Scan for the cell matching the given text and deliver its [X, Y] coordinate at center. 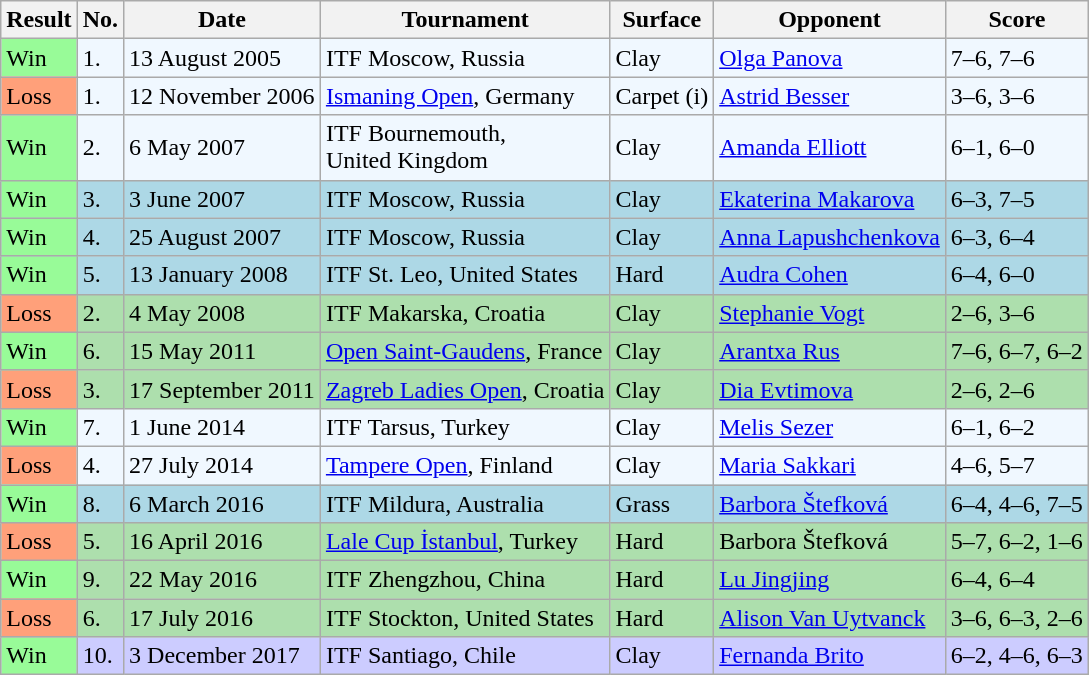
15 May 2011 [222, 351]
3 June 2007 [222, 199]
6–1, 6–2 [1016, 427]
6–2, 4–6, 6–3 [1016, 656]
Olga Panova [830, 58]
6 May 2007 [222, 148]
2–6, 2–6 [1016, 389]
Stephanie Vogt [830, 313]
27 July 2014 [222, 465]
Dia Evtimova [830, 389]
Audra Cohen [830, 275]
Zagreb Ladies Open, Croatia [465, 389]
Maria Sakkari [830, 465]
3–6, 6–3, 2–6 [1016, 618]
No. [100, 20]
7–6, 7–6 [1016, 58]
6–3, 6–4 [1016, 237]
3–6, 3–6 [1016, 96]
13 August 2005 [222, 58]
Carpet (i) [662, 96]
ITF Tarsus, Turkey [465, 427]
12 November 2006 [222, 96]
10. [100, 656]
7–6, 6–7, 6–2 [1016, 351]
8. [100, 503]
Lu Jingjing [830, 580]
6–3, 7–5 [1016, 199]
17 July 2016 [222, 618]
22 May 2016 [222, 580]
Open Saint-Gaudens, France [465, 351]
Score [1016, 20]
ITF Bournemouth, United Kingdom [465, 148]
16 April 2016 [222, 542]
1 June 2014 [222, 427]
6–4, 6–0 [1016, 275]
ITF Zhengzhou, China [465, 580]
Alison Van Uytvanck [830, 618]
Lale Cup İstanbul, Turkey [465, 542]
Amanda Elliott [830, 148]
7. [100, 427]
4 May 2008 [222, 313]
Grass [662, 503]
4–6, 5–7 [1016, 465]
ITF Makarska, Croatia [465, 313]
ITF Santiago, Chile [465, 656]
Ismaning Open, Germany [465, 96]
25 August 2007 [222, 237]
Fernanda Brito [830, 656]
Opponent [830, 20]
6 March 2016 [222, 503]
Tampere Open, Finland [465, 465]
17 September 2011 [222, 389]
2–6, 3–6 [1016, 313]
Tournament [465, 20]
6–4, 4–6, 7–5 [1016, 503]
Melis Sezer [830, 427]
3 December 2017 [222, 656]
6–4, 6–4 [1016, 580]
Astrid Besser [830, 96]
ITF Mildura, Australia [465, 503]
ITF St. Leo, United States [465, 275]
9. [100, 580]
6–1, 6–0 [1016, 148]
Arantxa Rus [830, 351]
Ekaterina Makarova [830, 199]
ITF Stockton, United States [465, 618]
Anna Lapushchenkova [830, 237]
13 January 2008 [222, 275]
5–7, 6–2, 1–6 [1016, 542]
Surface [662, 20]
Result [39, 20]
Date [222, 20]
